Identify which cell holds the provided text, then report its [x, y] central coordinate. 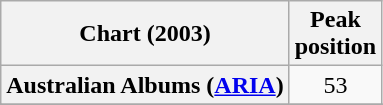
53 [335, 85]
Australian Albums (ARIA) [145, 85]
Chart (2003) [145, 34]
Peakposition [335, 34]
